Scan for the cell matching the given text and deliver its (X, Y) coordinate at center. 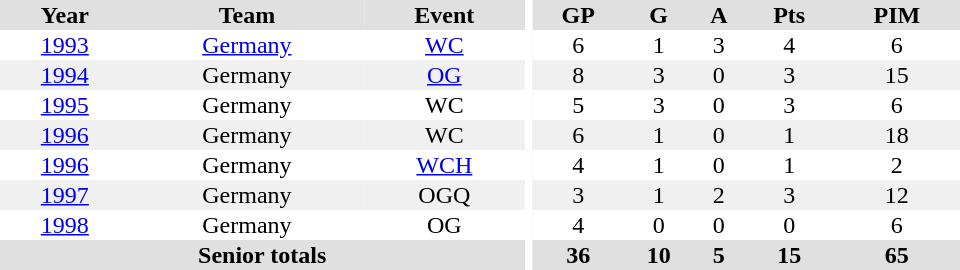
Event (444, 15)
WCH (444, 165)
Year (65, 15)
G (658, 15)
OGQ (444, 195)
1997 (65, 195)
A (719, 15)
1994 (65, 75)
1998 (65, 225)
Senior totals (262, 255)
GP (578, 15)
1993 (65, 45)
PIM (897, 15)
36 (578, 255)
65 (897, 255)
18 (897, 135)
12 (897, 195)
Pts (790, 15)
8 (578, 75)
10 (658, 255)
Team (248, 15)
1995 (65, 105)
